Detect which cell encompasses the target text, then output its (X, Y) center coordinate. 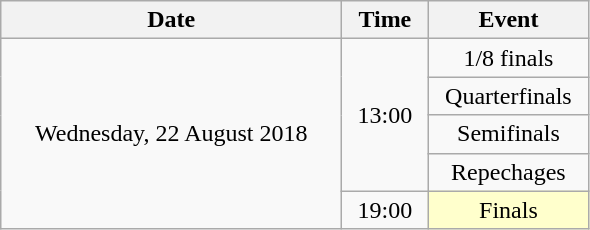
Date (172, 20)
Time (385, 20)
Event (508, 20)
Repechages (508, 172)
13:00 (385, 115)
Finals (508, 210)
19:00 (385, 210)
1/8 finals (508, 58)
Semifinals (508, 134)
Wednesday, 22 August 2018 (172, 134)
Quarterfinals (508, 96)
